Locate the cell with the specified text and output its [X, Y] center coordinate. 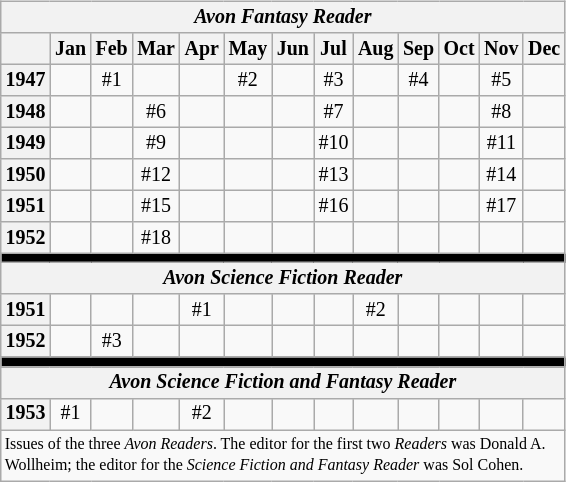
Jul [334, 48]
Aug [376, 48]
#4 [418, 80]
Oct [460, 48]
#8 [501, 112]
#14 [501, 174]
Dec [544, 48]
1953 [26, 414]
May [248, 48]
#7 [334, 112]
Sep [418, 48]
Mar [156, 48]
#11 [501, 144]
#13 [334, 174]
#15 [156, 206]
Avon Fantasy Reader [283, 18]
#18 [156, 238]
Jun [293, 48]
Apr [202, 48]
#12 [156, 174]
1949 [26, 144]
Avon Science Fiction and Fantasy Reader [283, 382]
Avon Science Fiction Reader [283, 278]
1948 [26, 112]
#17 [501, 206]
#16 [334, 206]
Jan [70, 48]
#9 [156, 144]
Feb [112, 48]
#6 [156, 112]
#5 [501, 80]
#10 [334, 144]
1947 [26, 80]
1950 [26, 174]
Nov [501, 48]
